Return the [x, y] coordinate for the center point of the cell that contains the specified text.  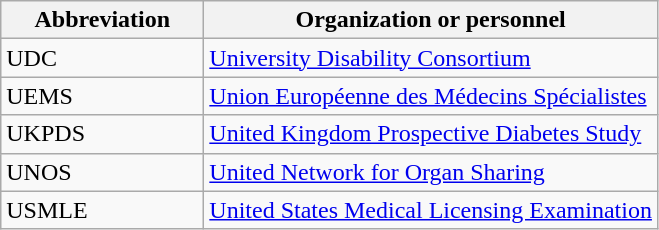
UDC [102, 58]
Union Européenne des Médecins Spécialistes [431, 96]
University Disability Consortium [431, 58]
United States Medical Licensing Examination [431, 210]
USMLE [102, 210]
Organization or personnel [431, 20]
UEMS [102, 96]
UNOS [102, 172]
Abbreviation [102, 20]
United Network for Organ Sharing [431, 172]
United Kingdom Prospective Diabetes Study [431, 134]
UKPDS [102, 134]
